Determine the (X, Y) coordinate at the center of the cell enclosing the given text.  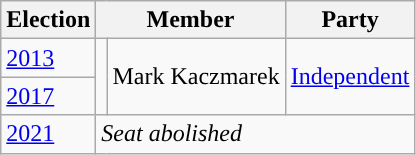
Election (48, 20)
2021 (48, 134)
Mark Kaczmarek (196, 77)
Independent (350, 77)
2017 (48, 96)
Member (190, 20)
Party (350, 20)
2013 (48, 58)
Seat abolished (256, 134)
